Find where the given text appears and provide that cell's center as [x, y] coordinate. 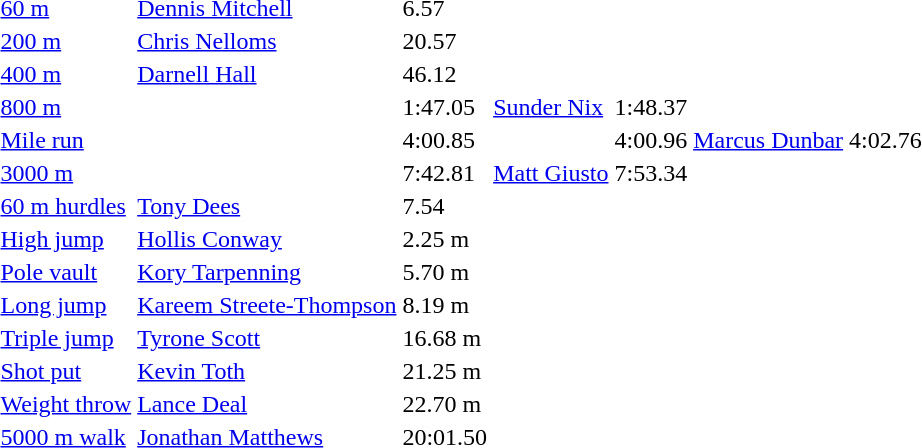
2.25 m [445, 239]
Hollis Conway [267, 239]
Tony Dees [267, 206]
46.12 [445, 74]
4:00.96 [651, 140]
Marcus Dunbar [768, 140]
Matt Giusto [551, 173]
7:53.34 [651, 173]
7.54 [445, 206]
20.57 [445, 41]
22.70 m [445, 404]
8.19 m [445, 305]
Lance Deal [267, 404]
Chris Nelloms [267, 41]
4:00.85 [445, 140]
Kevin Toth [267, 371]
16.68 m [445, 338]
Sunder Nix [551, 107]
Kory Tarpenning [267, 272]
5.70 m [445, 272]
21.25 m [445, 371]
Tyrone Scott [267, 338]
Kareem Streete-Thompson [267, 305]
7:42.81 [445, 173]
1:47.05 [445, 107]
1:48.37 [651, 107]
Darnell Hall [267, 74]
